Provide the (X, Y) coordinate of the cell's center where the given text is located.  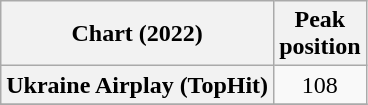
Ukraine Airplay (TopHit) (138, 85)
Peakposition (320, 34)
108 (320, 85)
Chart (2022) (138, 34)
